Pinpoint the cell where the given text exists, returning its [X, Y] midpoint coordinate. 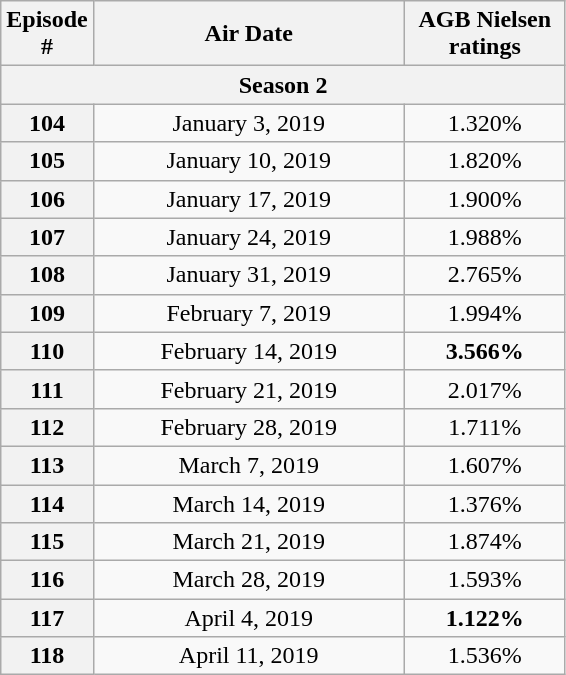
February 21, 2019 [248, 389]
1.820% [484, 161]
1.994% [484, 313]
AGB Nielsen ratings [484, 34]
1.122% [484, 618]
112 [47, 427]
February 28, 2019 [248, 427]
1.988% [484, 237]
2.765% [484, 275]
117 [47, 618]
March 28, 2019 [248, 580]
1.607% [484, 465]
1.900% [484, 199]
115 [47, 542]
107 [47, 237]
March 14, 2019 [248, 503]
Episode # [47, 34]
January 17, 2019 [248, 199]
113 [47, 465]
104 [47, 123]
1.536% [484, 656]
January 24, 2019 [248, 237]
108 [47, 275]
111 [47, 389]
110 [47, 351]
January 10, 2019 [248, 161]
February 7, 2019 [248, 313]
109 [47, 313]
106 [47, 199]
March 21, 2019 [248, 542]
April 4, 2019 [248, 618]
Season 2 [284, 85]
1.711% [484, 427]
116 [47, 580]
118 [47, 656]
Air Date [248, 34]
2.017% [484, 389]
114 [47, 503]
1.376% [484, 503]
1.320% [484, 123]
1.874% [484, 542]
January 3, 2019 [248, 123]
February 14, 2019 [248, 351]
3.566% [484, 351]
1.593% [484, 580]
105 [47, 161]
January 31, 2019 [248, 275]
March 7, 2019 [248, 465]
April 11, 2019 [248, 656]
